Pinpoint the cell where the given text exists, returning its [x, y] midpoint coordinate. 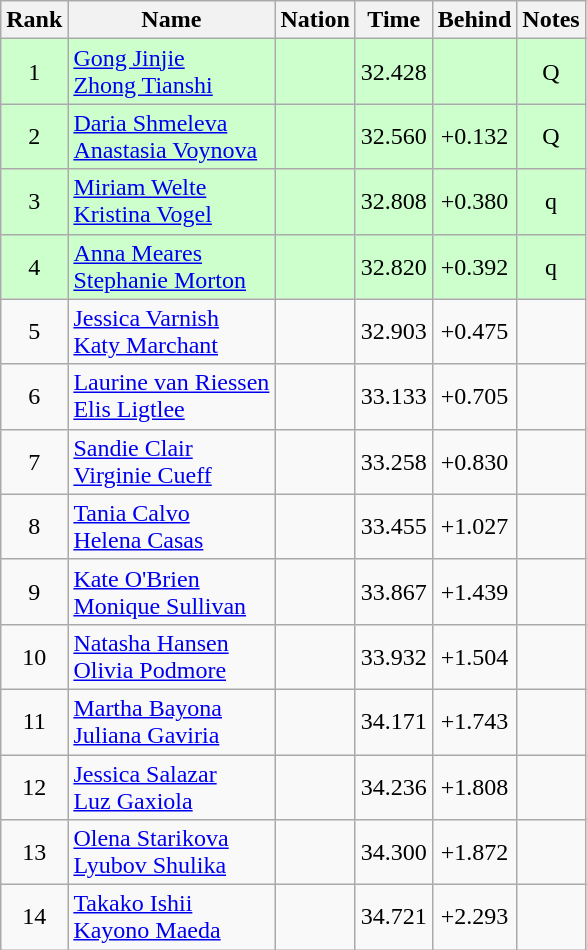
11 [34, 722]
32.428 [394, 72]
+1.439 [474, 592]
33.258 [394, 462]
Time [394, 20]
Daria ShmelevaAnastasia Voynova [172, 136]
+1.743 [474, 722]
33.133 [394, 396]
+0.132 [474, 136]
32.820 [394, 266]
Jessica SalazarLuz Gaxiola [172, 786]
33.867 [394, 592]
Olena StarikovaLyubov Shulika [172, 852]
Miriam WelteKristina Vogel [172, 202]
2 [34, 136]
32.808 [394, 202]
5 [34, 332]
8 [34, 526]
3 [34, 202]
Natasha HansenOlivia Podmore [172, 656]
34.171 [394, 722]
9 [34, 592]
1 [34, 72]
Anna MearesStephanie Morton [172, 266]
14 [34, 918]
Jessica VarnishKaty Marchant [172, 332]
Laurine van RiessenElis Ligtlee [172, 396]
Tania CalvoHelena Casas [172, 526]
+1.504 [474, 656]
Rank [34, 20]
Martha BayonaJuliana Gaviria [172, 722]
+1.872 [474, 852]
13 [34, 852]
Notes [551, 20]
4 [34, 266]
Name [172, 20]
10 [34, 656]
33.455 [394, 526]
Behind [474, 20]
+0.392 [474, 266]
Sandie ClairVirginie Cueff [172, 462]
+0.380 [474, 202]
6 [34, 396]
34.236 [394, 786]
Nation [315, 20]
Gong JinjieZhong Tianshi [172, 72]
+2.293 [474, 918]
34.721 [394, 918]
32.903 [394, 332]
Takako IshiiKayono Maeda [172, 918]
12 [34, 786]
34.300 [394, 852]
+1.027 [474, 526]
33.932 [394, 656]
32.560 [394, 136]
+0.705 [474, 396]
+0.475 [474, 332]
+0.830 [474, 462]
+1.808 [474, 786]
Kate O'BrienMonique Sullivan [172, 592]
7 [34, 462]
